Extract the [x, y] coordinate from the center of the cell holding the provided text.  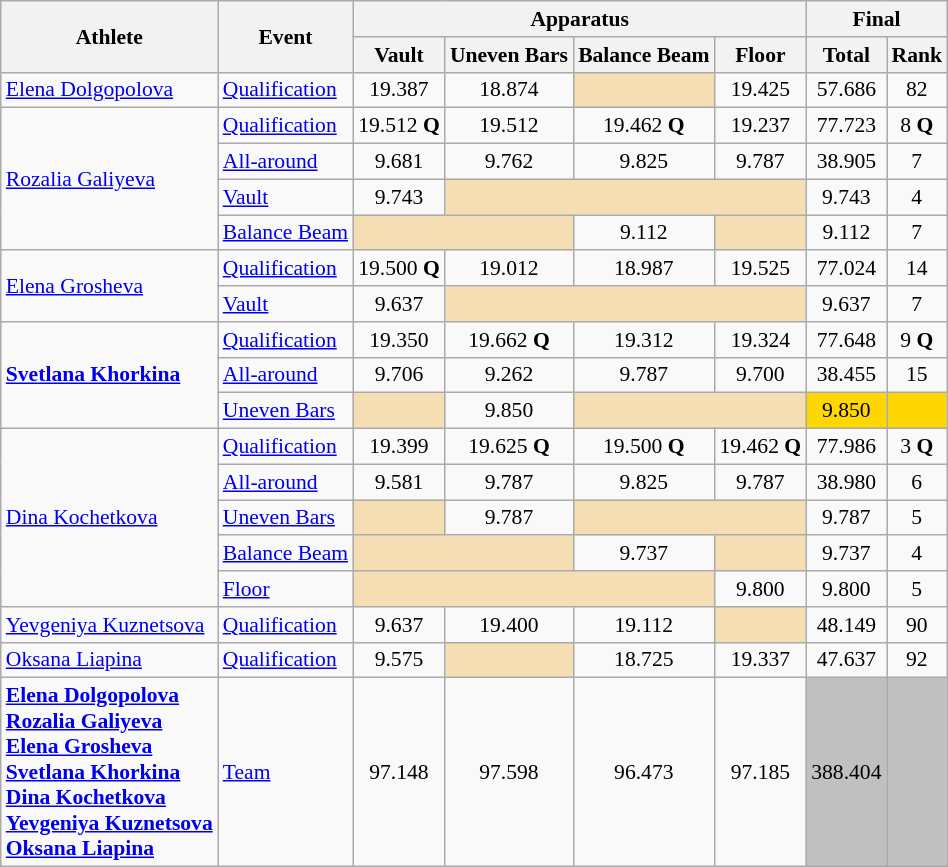
19.237 [761, 126]
6 [916, 482]
19.112 [644, 625]
Elena DolgopolovaRozalia GaliyevaElena GroshevaSvetlana KhorkinaDina KochetkovaYevgeniya KuznetsovaOksana Liapina [110, 772]
9 Q [916, 340]
9.581 [399, 482]
Final [876, 19]
82 [916, 90]
9.575 [399, 660]
Rank [916, 55]
9.262 [509, 375]
47.637 [846, 660]
19.324 [761, 340]
19.525 [761, 269]
38.980 [846, 482]
19.012 [509, 269]
9.762 [509, 162]
Event [286, 36]
77.024 [846, 269]
18.987 [644, 269]
Athlete [110, 36]
Oksana Liapina [110, 660]
19.399 [399, 447]
Dina Kochetkova [110, 518]
Team [286, 772]
19.512 Q [399, 126]
19.337 [761, 660]
77.723 [846, 126]
Total [846, 55]
57.686 [846, 90]
48.149 [846, 625]
77.986 [846, 447]
14 [916, 269]
9.706 [399, 375]
18.725 [644, 660]
38.455 [846, 375]
19.312 [644, 340]
9.681 [399, 162]
90 [916, 625]
19.350 [399, 340]
Yevgeniya Kuznetsova [110, 625]
15 [916, 375]
38.905 [846, 162]
19.387 [399, 90]
8 Q [916, 126]
97.185 [761, 772]
19.662 Q [509, 340]
19.425 [761, 90]
Rozalia Galiyeva [110, 179]
388.404 [846, 772]
Elena Dolgopolova [110, 90]
96.473 [644, 772]
Elena Grosheva [110, 286]
Svetlana Khorkina [110, 376]
18.874 [509, 90]
Apparatus [580, 19]
9.700 [761, 375]
19.625 Q [509, 447]
97.148 [399, 772]
19.512 [509, 126]
77.648 [846, 340]
97.598 [509, 772]
92 [916, 660]
3 Q [916, 447]
19.400 [509, 625]
